Find where the given text appears and provide that cell's center as [x, y] coordinate. 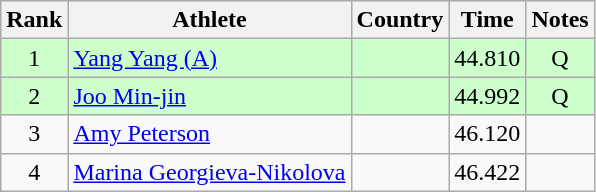
3 [34, 134]
1 [34, 58]
Joo Min-jin [210, 96]
Country [400, 20]
Yang Yang (A) [210, 58]
2 [34, 96]
Amy Peterson [210, 134]
Time [488, 20]
4 [34, 172]
46.120 [488, 134]
Marina Georgieva-Nikolova [210, 172]
46.422 [488, 172]
44.992 [488, 96]
Athlete [210, 20]
Rank [34, 20]
44.810 [488, 58]
Notes [560, 20]
